Scan for the cell matching the given text and deliver its [X, Y] coordinate at center. 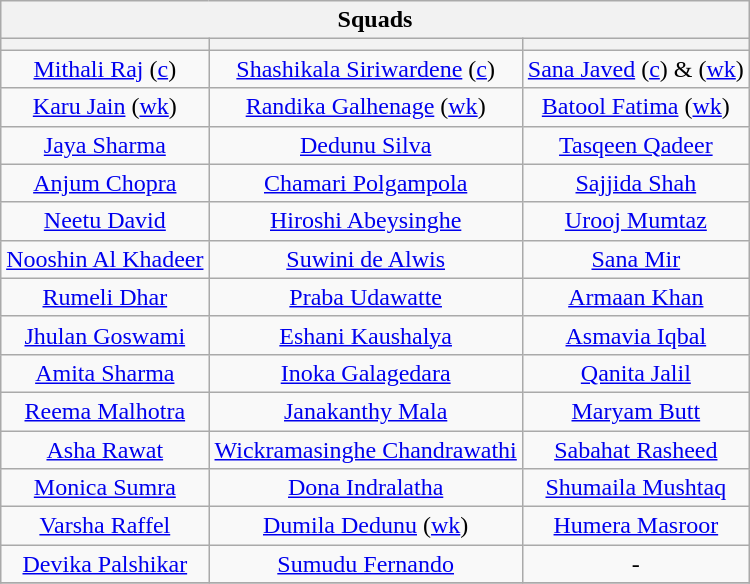
Neetu David [105, 221]
Rumeli Dhar [105, 297]
Karu Jain (wk) [105, 107]
Batool Fatima (wk) [636, 107]
Sana Mir [636, 259]
Suwini de Alwis [366, 259]
Squads [376, 20]
Dona Indralatha [366, 488]
Randika Galhenage (wk) [366, 107]
Devika Palshikar [105, 564]
Reema Malhotra [105, 411]
Mithali Raj (c) [105, 69]
Dumila Dedunu (wk) [366, 526]
Amita Sharma [105, 373]
Janakanthy Mala [366, 411]
Tasqeen Qadeer [636, 145]
Chamari Polgampola [366, 183]
Sabahat Rasheed [636, 449]
Maryam Butt [636, 411]
Eshani Kaushalya [366, 335]
Jaya Sharma [105, 145]
Armaan Khan [636, 297]
Sumudu Fernando [366, 564]
Urooj Mumtaz [636, 221]
Qanita Jalil [636, 373]
- [636, 564]
Varsha Raffel [105, 526]
Inoka Galagedara [366, 373]
Hiroshi Abeysinghe [366, 221]
Wickramasinghe Chandrawathi [366, 449]
Sana Javed (c) & (wk) [636, 69]
Jhulan Goswami [105, 335]
Asha Rawat [105, 449]
Dedunu Silva [366, 145]
Praba Udawatte [366, 297]
Nooshin Al Khadeer [105, 259]
Asmavia Iqbal [636, 335]
Anjum Chopra [105, 183]
Sajjida Shah [636, 183]
Humera Masroor [636, 526]
Shashikala Siriwardene (c) [366, 69]
Shumaila Mushtaq [636, 488]
Monica Sumra [105, 488]
